Search for the cell housing the specified text and yield its (X, Y) center coordinate. 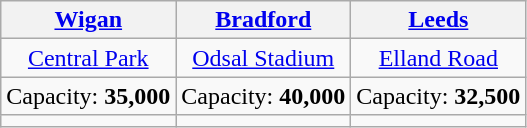
Capacity: 40,000 (264, 96)
Capacity: 32,500 (438, 96)
Odsal Stadium (264, 58)
Elland Road (438, 58)
Leeds (438, 20)
Central Park (88, 58)
Capacity: 35,000 (88, 96)
Wigan (88, 20)
Bradford (264, 20)
